Detect which cell encompasses the target text, then output its (X, Y) center coordinate. 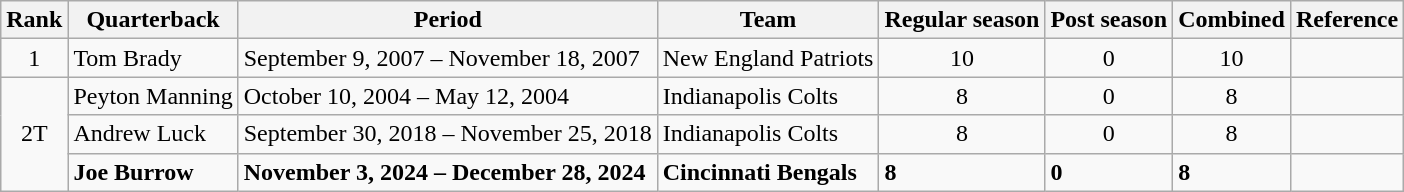
September 30, 2018 – November 25, 2018 (448, 134)
1 (34, 58)
Period (448, 20)
Tom Brady (153, 58)
New England Patriots (768, 58)
2T (34, 134)
September 9, 2007 – November 18, 2007 (448, 58)
November 3, 2024 – December 28, 2024 (448, 172)
Rank (34, 20)
Regular season (962, 20)
Post season (1109, 20)
Quarterback (153, 20)
Peyton Manning (153, 96)
October 10, 2004 – May 12, 2004 (448, 96)
Joe Burrow (153, 172)
Team (768, 20)
Cincinnati Bengals (768, 172)
Combined (1232, 20)
Reference (1346, 20)
Andrew Luck (153, 134)
